Pinpoint the cell where the given text exists, returning its (X, Y) midpoint coordinate. 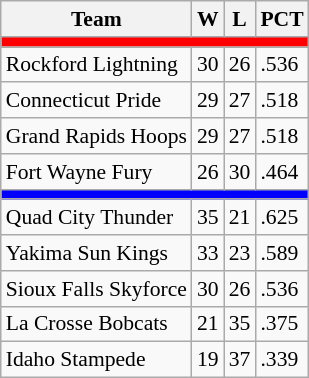
W (208, 19)
Rockford Lightning (96, 65)
Team (96, 19)
.589 (282, 253)
.625 (282, 218)
19 (208, 360)
Connecticut Pride (96, 101)
.375 (282, 324)
L (240, 19)
23 (240, 253)
37 (240, 360)
.339 (282, 360)
La Crosse Bobcats (96, 324)
Sioux Falls Skyforce (96, 289)
.464 (282, 172)
Idaho Stampede (96, 360)
Quad City Thunder (96, 218)
Yakima Sun Kings (96, 253)
33 (208, 253)
Fort Wayne Fury (96, 172)
Grand Rapids Hoops (96, 136)
PCT (282, 19)
